Scan for the cell matching the given text and deliver its [X, Y] coordinate at center. 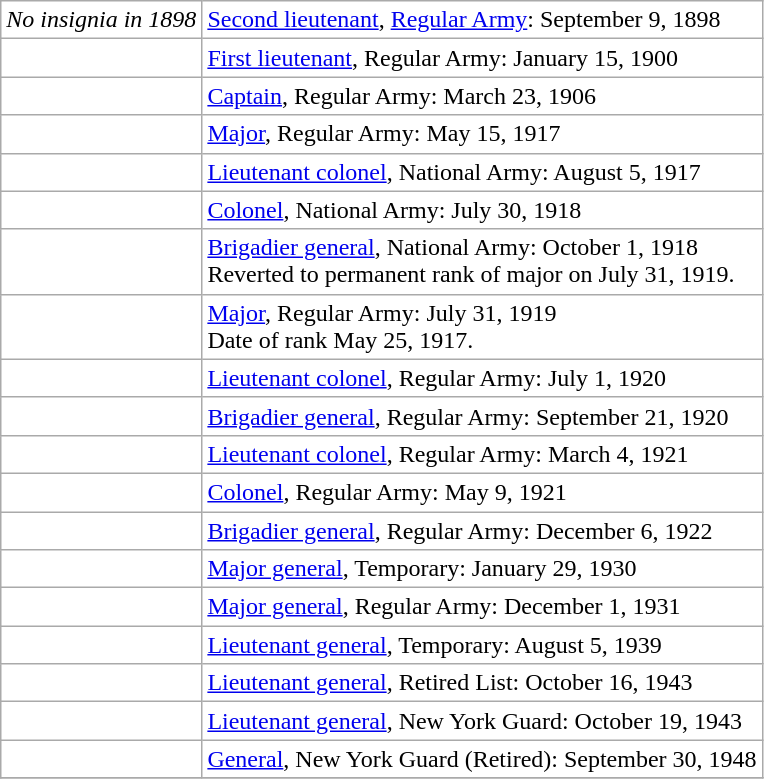
Lieutenant colonel, Regular Army: July 1, 1920 [482, 378]
Brigadier general, National Army: October 1, 1918 Reverted to permanent rank of major on July 31, 1919. [482, 262]
Second lieutenant, Regular Army: September 9, 1898 [482, 20]
Lieutenant general, Temporary: August 5, 1939 [482, 645]
Lieutenant colonel, Regular Army: March 4, 1921 [482, 454]
Colonel, Regular Army: May 9, 1921 [482, 492]
First lieutenant, Regular Army: January 15, 1900 [482, 58]
Captain, Regular Army: March 23, 1906 [482, 96]
Lieutenant colonel, National Army: August 5, 1917 [482, 172]
Brigadier general, Regular Army: December 6, 1922 [482, 531]
Major general, Temporary: January 29, 1930 [482, 569]
Major, Regular Army: July 31, 1919 Date of rank May 25, 1917. [482, 326]
Lieutenant general, Retired List: October 16, 1943 [482, 683]
Major, Regular Army: May 15, 1917 [482, 134]
Colonel, National Army: July 30, 1918 [482, 210]
Lieutenant general, New York Guard: October 19, 1943 [482, 721]
General, New York Guard (Retired): September 30, 1948 [482, 759]
No insignia in 1898 [102, 20]
Brigadier general, Regular Army: September 21, 1920 [482, 416]
Major general, Regular Army: December 1, 1931 [482, 607]
